Pinpoint the cell where the given text exists, returning its (x, y) midpoint coordinate. 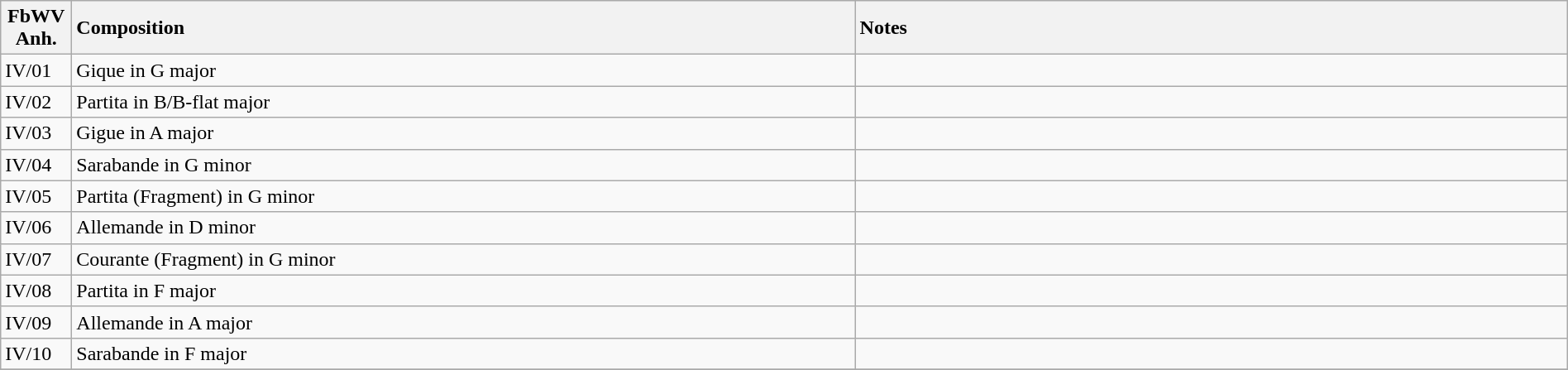
IV/01 (36, 70)
Notes (1211, 28)
IV/05 (36, 196)
IV/03 (36, 133)
IV/08 (36, 291)
Composition (463, 28)
Partita (Fragment) in G minor (463, 196)
Sarabande in G minor (463, 165)
IV/10 (36, 353)
Courante (Fragment) in G minor (463, 259)
Allemande in A major (463, 322)
Gigue in A major (463, 133)
Sarabande in F major (463, 353)
IV/07 (36, 259)
Gique in G major (463, 70)
IV/02 (36, 102)
FbWV Anh. (36, 28)
Partita in F major (463, 291)
IV/04 (36, 165)
Partita in B/B-flat major (463, 102)
IV/09 (36, 322)
Allemande in D minor (463, 228)
IV/06 (36, 228)
